For the text-containing cell, return its midpoint in [x, y] coordinate format. 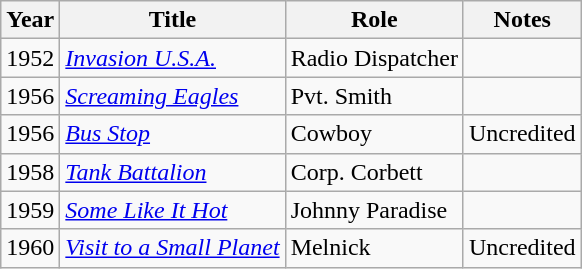
Visit to a Small Planet [172, 248]
Invasion U.S.A. [172, 58]
Year [30, 20]
Role [374, 20]
1959 [30, 210]
Pvt. Smith [374, 96]
Title [172, 20]
1960 [30, 248]
Some Like It Hot [172, 210]
Melnick [374, 248]
Bus Stop [172, 134]
Screaming Eagles [172, 96]
Notes [522, 20]
1958 [30, 172]
1952 [30, 58]
Cowboy [374, 134]
Radio Dispatcher [374, 58]
Corp. Corbett [374, 172]
Tank Battalion [172, 172]
Johnny Paradise [374, 210]
